Find where the given text appears and provide that cell's center as (X, Y) coordinate. 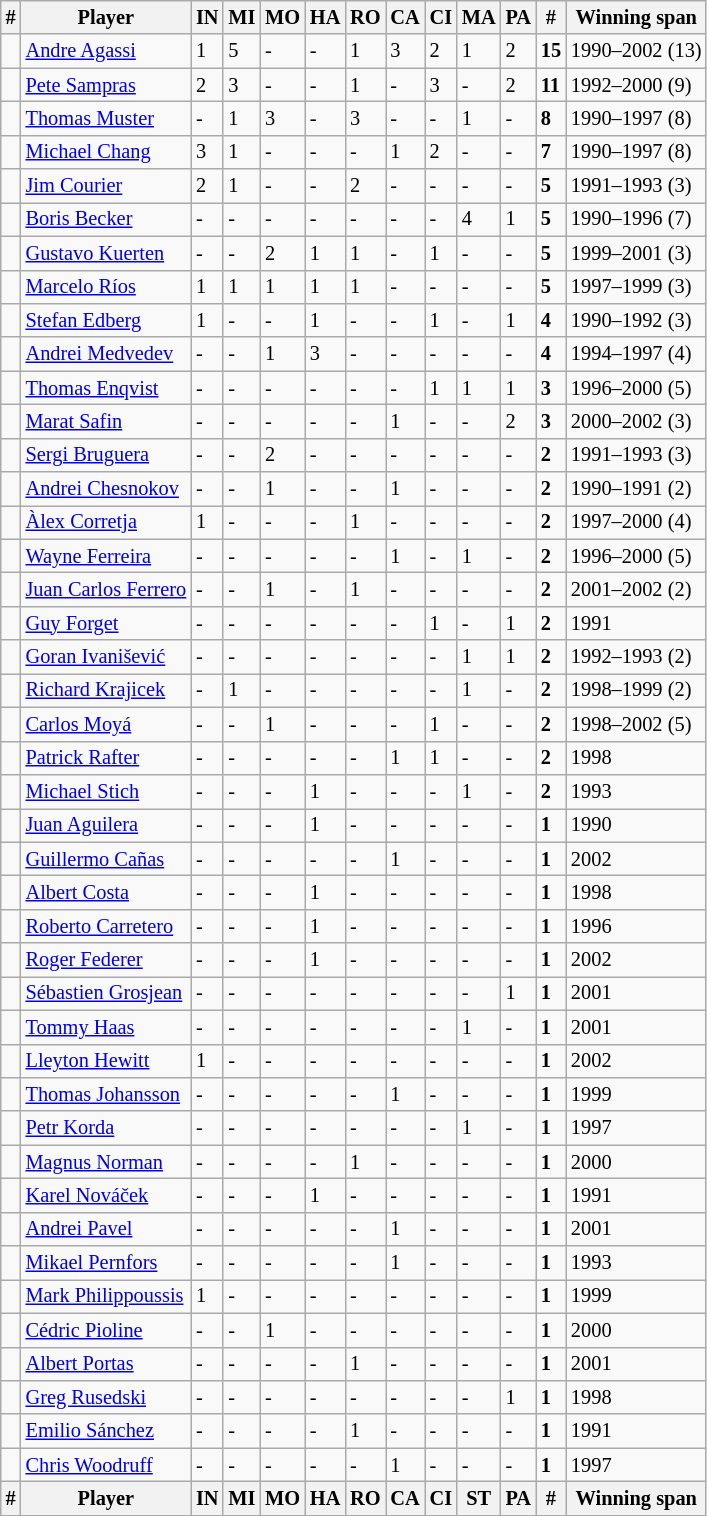
Thomas Enqvist (106, 388)
1999–2001 (3) (636, 253)
Mikael Pernfors (106, 1263)
Boris Becker (106, 219)
Michael Stich (106, 791)
Cédric Pioline (106, 1330)
1992–1993 (2) (636, 657)
1990–1992 (3) (636, 320)
1998–2002 (5) (636, 724)
Lleyton Hewitt (106, 1061)
Gustavo Kuerten (106, 253)
Albert Portas (106, 1364)
1996 (636, 926)
Marat Safin (106, 421)
1992–2000 (9) (636, 85)
Roberto Carretero (106, 926)
2001–2002 (2) (636, 589)
Roger Federer (106, 960)
Wayne Ferreira (106, 556)
Andrei Pavel (106, 1229)
Juan Carlos Ferrero (106, 589)
1994–1997 (4) (636, 354)
Patrick Rafter (106, 758)
Sergi Bruguera (106, 455)
Àlex Corretja (106, 522)
1997–2000 (4) (636, 522)
Marcelo Ríos (106, 287)
Karel Nováček (106, 1195)
Andrei Medvedev (106, 354)
Sébastien Grosjean (106, 993)
1998–1999 (2) (636, 690)
1997–1999 (3) (636, 287)
Chris Woodruff (106, 1465)
Greg Rusedski (106, 1397)
Juan Aguilera (106, 825)
Andre Agassi (106, 51)
Petr Korda (106, 1128)
Mark Philippoussis (106, 1296)
1990–1991 (2) (636, 489)
Guillermo Cañas (106, 859)
Jim Courier (106, 186)
Michael Chang (106, 152)
7 (551, 152)
1990 (636, 825)
Andrei Chesnokov (106, 489)
Stefan Edberg (106, 320)
1990–1996 (7) (636, 219)
Goran Ivanišević (106, 657)
1990–2002 (13) (636, 51)
11 (551, 85)
Magnus Norman (106, 1162)
15 (551, 51)
ST (479, 1498)
2000–2002 (3) (636, 421)
Emilio Sánchez (106, 1431)
MA (479, 17)
Guy Forget (106, 623)
Carlos Moyá (106, 724)
Tommy Haas (106, 1027)
Pete Sampras (106, 85)
8 (551, 118)
Albert Costa (106, 892)
Thomas Muster (106, 118)
Thomas Johansson (106, 1094)
Richard Krajicek (106, 690)
